Locate the cell with the specified text and output its [x, y] center coordinate. 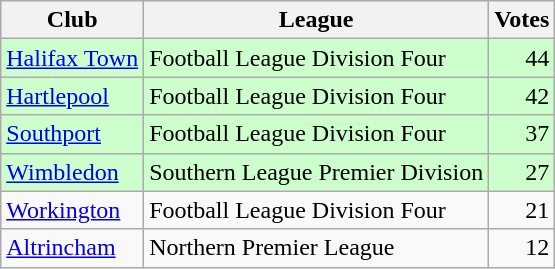
37 [522, 134]
21 [522, 210]
42 [522, 96]
Votes [522, 20]
Halifax Town [72, 58]
Hartlepool [72, 96]
Altrincham [72, 248]
Northern Premier League [316, 248]
Wimbledon [72, 172]
27 [522, 172]
12 [522, 248]
Southern League Premier Division [316, 172]
League [316, 20]
Southport [72, 134]
Workington [72, 210]
44 [522, 58]
Club [72, 20]
